Find where the given text appears and provide that cell's center as (X, Y) coordinate. 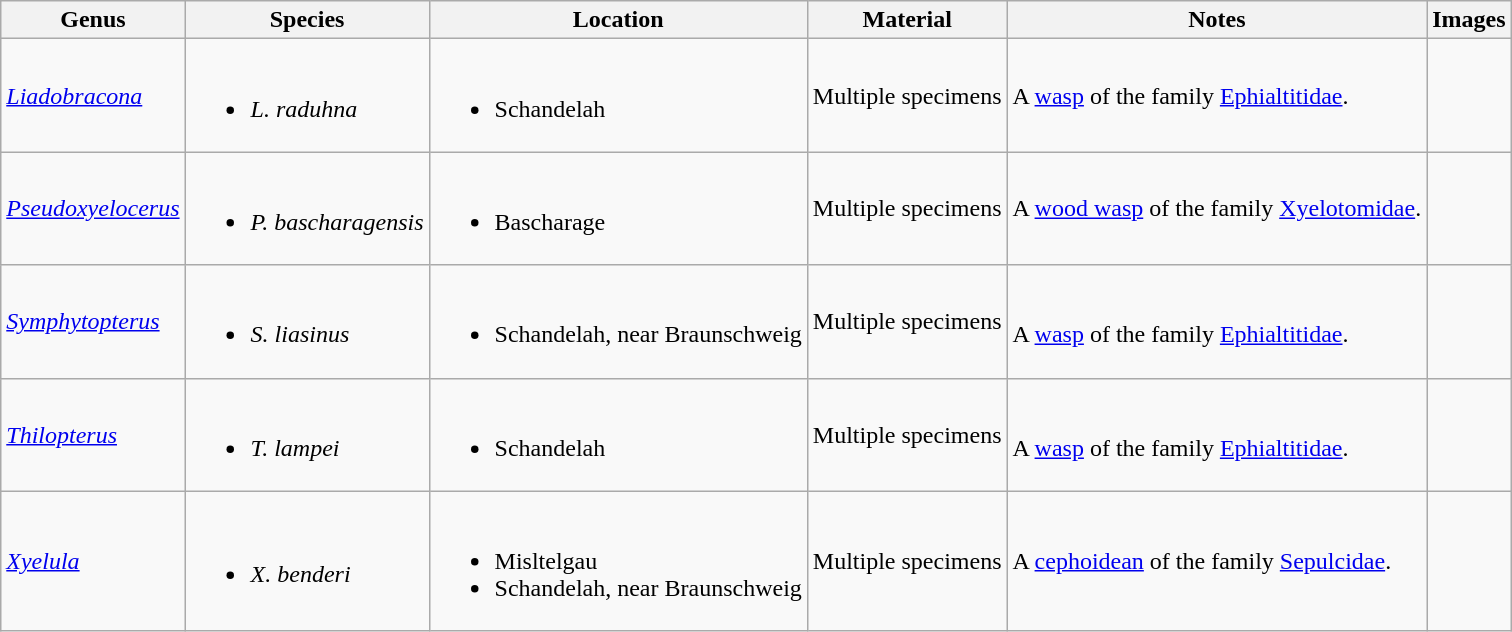
A wood wasp of the family Xyelotomidae. (1217, 208)
T. lampei (307, 434)
Thilopterus (93, 434)
X. benderi (307, 561)
Schandelah, near Braunschweig (618, 322)
Symphytopterus (93, 322)
MisltelgauSchandelah, near Braunschweig (618, 561)
Liadobracona (93, 96)
Location (618, 20)
Images (1469, 20)
Bascharage (618, 208)
S. liasinus (307, 322)
Material (907, 20)
Species (307, 20)
Pseudoxyelocerus (93, 208)
P. bascharagensis (307, 208)
Notes (1217, 20)
L. raduhna (307, 96)
Genus (93, 20)
Xyelula (93, 561)
A cephoidean of the family Sepulcidae. (1217, 561)
